Locate the cell with the specified text and output its [x, y] center coordinate. 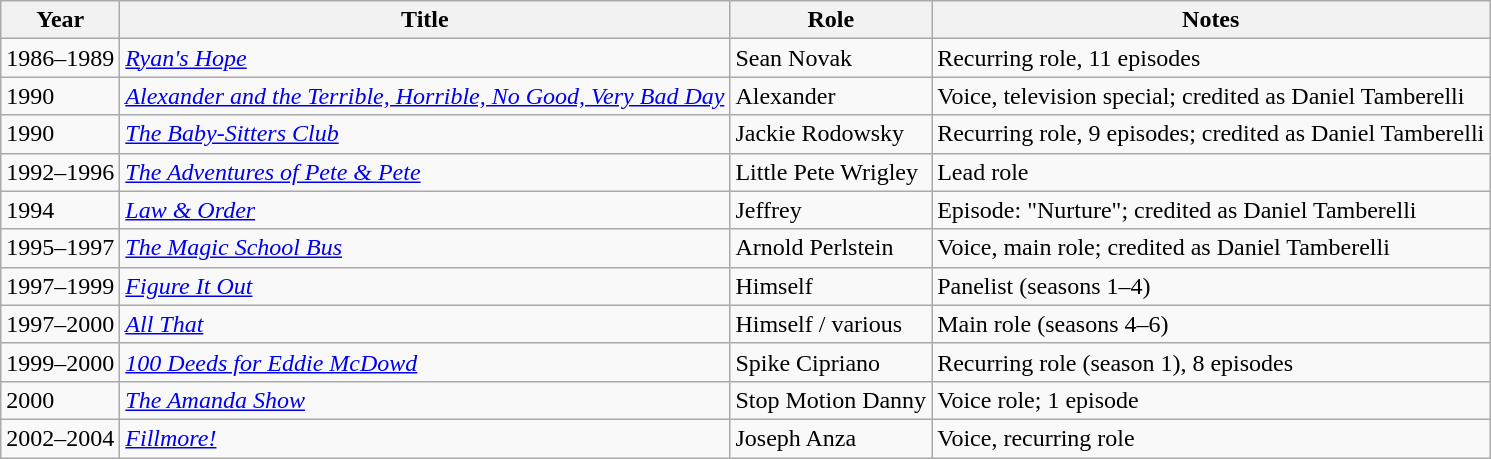
Ryan's Hope [425, 58]
Year [60, 20]
1994 [60, 210]
Alexander [831, 96]
Notes [1211, 20]
Alexander and the Terrible, Horrible, No Good, Very Bad Day [425, 96]
Figure It Out [425, 286]
Panelist (seasons 1–4) [1211, 286]
1986–1989 [60, 58]
Main role (seasons 4–6) [1211, 324]
1995–1997 [60, 248]
Recurring role, 11 episodes [1211, 58]
The Magic School Bus [425, 248]
All That [425, 324]
Jeffrey [831, 210]
Himself / various [831, 324]
The Adventures of Pete & Pete [425, 172]
Voice, main role; credited as Daniel Tamberelli [1211, 248]
2000 [60, 400]
Joseph Anza [831, 438]
Recurring role, 9 episodes; credited as Daniel Tamberelli [1211, 134]
The Baby-Sitters Club [425, 134]
Himself [831, 286]
Stop Motion Danny [831, 400]
Lead role [1211, 172]
Spike Cipriano [831, 362]
1992–1996 [60, 172]
Little Pete Wrigley [831, 172]
Jackie Rodowsky [831, 134]
Arnold Perlstein [831, 248]
2002–2004 [60, 438]
1999–2000 [60, 362]
Voice, recurring role [1211, 438]
1997–1999 [60, 286]
Title [425, 20]
Sean Novak [831, 58]
Voice role; 1 episode [1211, 400]
Law & Order [425, 210]
100 Deeds for Eddie McDowd [425, 362]
Fillmore! [425, 438]
Role [831, 20]
Episode: "Nurture"; credited as Daniel Tamberelli [1211, 210]
Recurring role (season 1), 8 episodes [1211, 362]
1997–2000 [60, 324]
The Amanda Show [425, 400]
Voice, television special; credited as Daniel Tamberelli [1211, 96]
